Return [X, Y] of the center of cell containing provided text 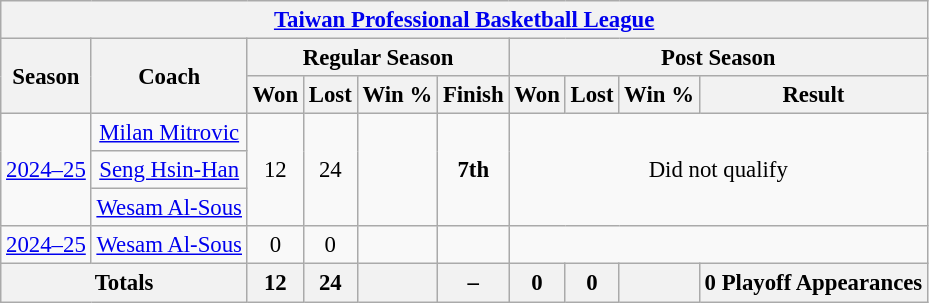
0 Playoff Appearances [813, 283]
Milan Mitrovic [169, 133]
– [474, 283]
Did not qualify [718, 170]
Finish [474, 95]
Taiwan Professional Basketball League [464, 20]
Season [46, 76]
Regular Season [378, 58]
Post Season [718, 58]
Totals [124, 283]
Seng Hsin-Han [169, 170]
7th [474, 170]
Result [813, 95]
Coach [169, 76]
